Return the [x, y] coordinate for the center point of the cell that contains the specified text.  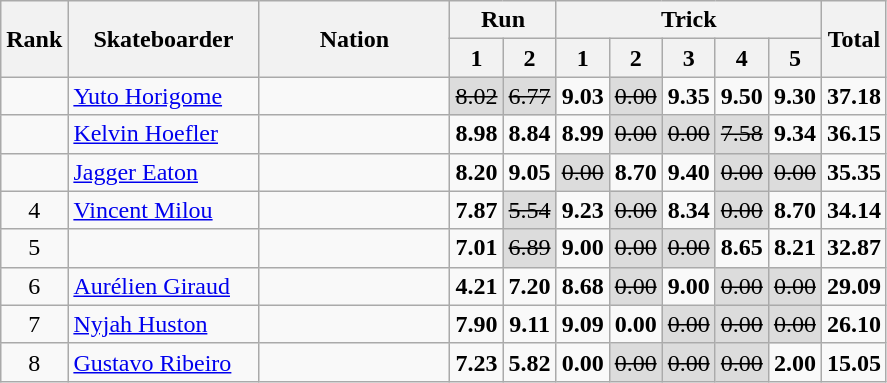
9.50 [742, 96]
8.98 [476, 134]
15.05 [854, 362]
5.54 [530, 210]
7.23 [476, 362]
29.09 [854, 286]
7.01 [476, 248]
4.21 [476, 286]
35.35 [854, 172]
7.20 [530, 286]
Skateboarder [164, 39]
9.35 [688, 96]
Vincent Milou [164, 210]
Nation [354, 39]
7.58 [742, 134]
Nyjah Huston [164, 324]
8.84 [530, 134]
Gustavo Ribeiro [164, 362]
9.09 [582, 324]
2.00 [794, 362]
8.68 [582, 286]
8 [34, 362]
8.65 [742, 248]
8.99 [582, 134]
8.21 [794, 248]
7.87 [476, 210]
Trick [688, 20]
Total [854, 39]
Run [503, 20]
9.40 [688, 172]
8.02 [476, 96]
Kelvin Hoefler [164, 134]
32.87 [854, 248]
26.10 [854, 324]
9.05 [530, 172]
6 [34, 286]
7.90 [476, 324]
5.82 [530, 362]
9.03 [582, 96]
6.89 [530, 248]
3 [688, 58]
8.20 [476, 172]
9.11 [530, 324]
Aurélien Giraud [164, 286]
6.77 [530, 96]
9.23 [582, 210]
7 [34, 324]
Jagger Eaton [164, 172]
Yuto Horigome [164, 96]
9.30 [794, 96]
37.18 [854, 96]
9.34 [794, 134]
36.15 [854, 134]
34.14 [854, 210]
8.34 [688, 210]
Rank [34, 39]
